Determine the (x, y) coordinate at the center of the cell enclosing the given text.  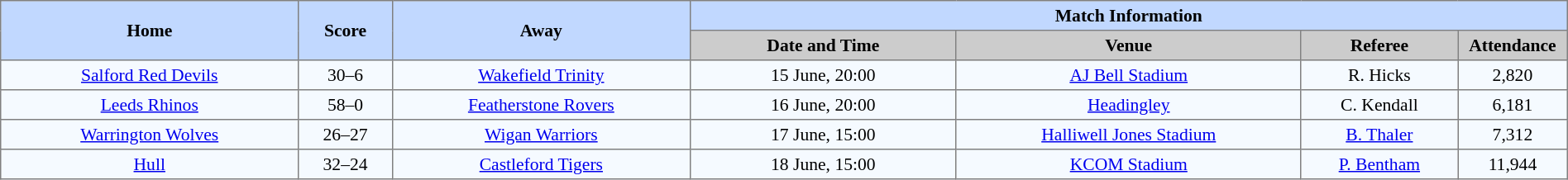
Date and Time (823, 45)
Match Information (1128, 16)
P. Bentham (1379, 164)
Headingley (1128, 105)
B. Thaler (1379, 135)
26–27 (346, 135)
Hull (150, 164)
58–0 (346, 105)
Home (150, 31)
16 June, 20:00 (823, 105)
15 June, 20:00 (823, 75)
Castleford Tigers (541, 164)
Salford Red Devils (150, 75)
Halliwell Jones Stadium (1128, 135)
C. Kendall (1379, 105)
18 June, 15:00 (823, 164)
R. Hicks (1379, 75)
Referee (1379, 45)
Wakefield Trinity (541, 75)
17 June, 15:00 (823, 135)
30–6 (346, 75)
Leeds Rhinos (150, 105)
Venue (1128, 45)
Warrington Wolves (150, 135)
11,944 (1513, 164)
Away (541, 31)
2,820 (1513, 75)
AJ Bell Stadium (1128, 75)
7,312 (1513, 135)
6,181 (1513, 105)
Attendance (1513, 45)
32–24 (346, 164)
KCOM Stadium (1128, 164)
Featherstone Rovers (541, 105)
Score (346, 31)
Wigan Warriors (541, 135)
